Search for the cell housing the specified text and yield its [x, y] center coordinate. 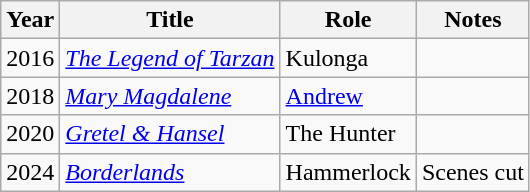
Year [30, 20]
2024 [30, 172]
2016 [30, 58]
The Hunter [348, 134]
Title [170, 20]
Mary Magdalene [170, 96]
2020 [30, 134]
Gretel & Hansel [170, 134]
Borderlands [170, 172]
Andrew [348, 96]
Kulonga [348, 58]
2018 [30, 96]
Role [348, 20]
Hammerlock [348, 172]
Notes [472, 20]
The Legend of Tarzan [170, 58]
Scenes cut [472, 172]
